Locate the cell with the specified text and output its [X, Y] center coordinate. 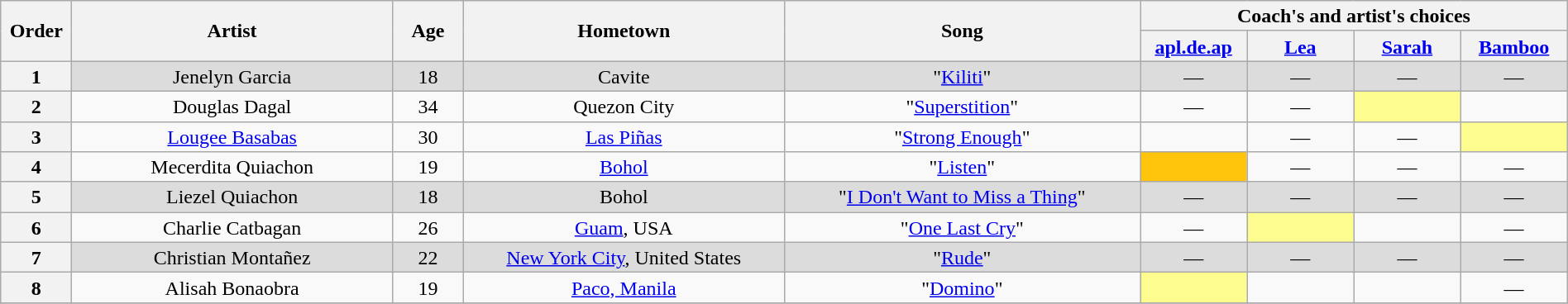
4 [36, 167]
Mecerdita Quiachon [232, 167]
Sarah [1408, 46]
Artist [232, 31]
22 [428, 258]
3 [36, 137]
"One Last Cry" [963, 228]
Hometown [624, 31]
Alisah Bonaobra [232, 287]
Order [36, 31]
7 [36, 258]
apl.de.ap [1194, 46]
"Strong Enough" [963, 137]
26 [428, 228]
Paco, Manila [624, 287]
Christian Montañez [232, 258]
"I Don't Want to Miss a Thing" [963, 197]
Cavite [624, 76]
Bamboo [1513, 46]
1 [36, 76]
New York City, United States [624, 258]
30 [428, 137]
"Superstition" [963, 106]
Age [428, 31]
Song [963, 31]
34 [428, 106]
8 [36, 287]
Jenelyn Garcia [232, 76]
2 [36, 106]
"Listen" [963, 167]
"Kiliti" [963, 76]
Lea [1300, 46]
Quezon City [624, 106]
Lougee Basabas [232, 137]
Charlie Catbagan [232, 228]
Douglas Dagal [232, 106]
Liezel Quiachon [232, 197]
Las Piñas [624, 137]
6 [36, 228]
Guam, USA [624, 228]
Coach's and artist's choices [1355, 17]
"Domino" [963, 287]
"Rude" [963, 258]
5 [36, 197]
